Pinpoint the cell where the given text exists, returning its [x, y] midpoint coordinate. 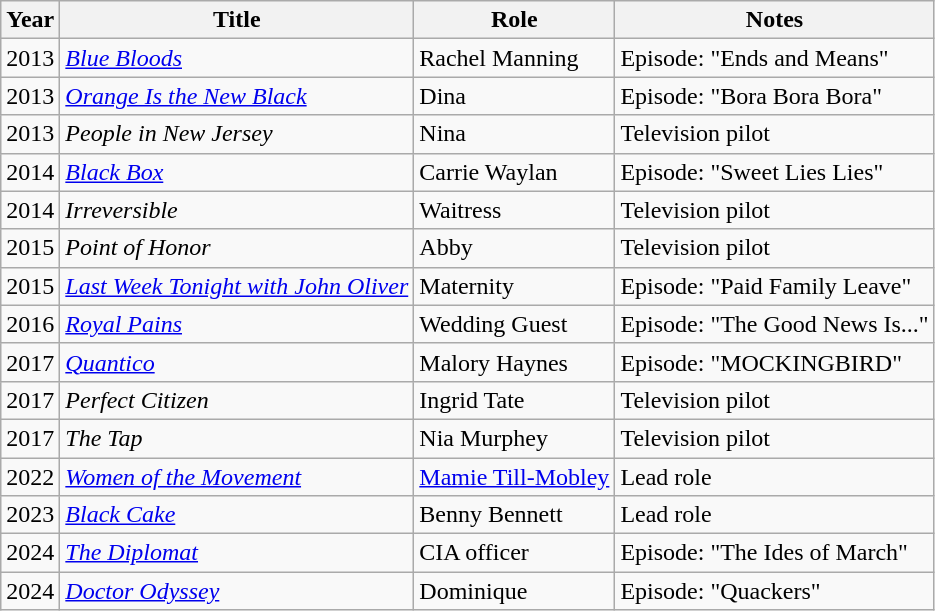
2022 [30, 477]
Wedding Guest [514, 324]
Black Cake [237, 515]
Notes [774, 20]
Blue Bloods [237, 58]
Episode: "Quackers" [774, 591]
Mamie Till-Mobley [514, 477]
Episode: "Bora Bora Bora" [774, 96]
Point of Honor [237, 248]
Nina [514, 134]
Irreversible [237, 210]
The Tap [237, 438]
Benny Bennett [514, 515]
Episode: "Paid Family Leave" [774, 286]
The Diplomat [237, 553]
Ingrid Tate [514, 400]
Orange Is the New Black [237, 96]
CIA officer [514, 553]
Quantico [237, 362]
Black Box [237, 172]
Dominique [514, 591]
Episode: "The Ides of March" [774, 553]
Episode: "Sweet Lies Lies" [774, 172]
Abby [514, 248]
Malory Haynes [514, 362]
Carrie Waylan [514, 172]
Episode: "The Good News Is..." [774, 324]
Women of the Movement [237, 477]
Rachel Manning [514, 58]
2016 [30, 324]
Dina [514, 96]
Episode: "Ends and Means" [774, 58]
Royal Pains [237, 324]
Nia Murphey [514, 438]
Doctor Odyssey [237, 591]
Waitress [514, 210]
Year [30, 20]
Maternity [514, 286]
Last Week Tonight with John Oliver [237, 286]
Episode: "MOCKINGBIRD" [774, 362]
Role [514, 20]
2023 [30, 515]
People in New Jersey [237, 134]
Perfect Citizen [237, 400]
Title [237, 20]
